Capture the cell that displays the provided text and extract its (x, y) central coordinate. 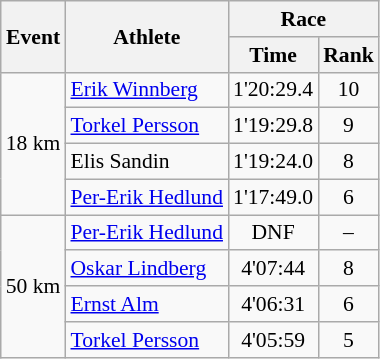
10 (348, 90)
Event (34, 36)
Erik Winnberg (146, 90)
Time (273, 55)
1'17:49.0 (273, 197)
DNF (273, 233)
4'05:59 (273, 340)
Elis Sandin (146, 162)
1'19:29.8 (273, 126)
Oskar Lindberg (146, 269)
9 (348, 126)
Ernst Alm (146, 304)
1'20:29.4 (273, 90)
5 (348, 340)
Race (304, 19)
Rank (348, 55)
50 km (34, 286)
1'19:24.0 (273, 162)
Athlete (146, 36)
– (348, 233)
4'07:44 (273, 269)
4'06:31 (273, 304)
18 km (34, 143)
